Provide the (X, Y) coordinate of the cell's center where the given text is located.  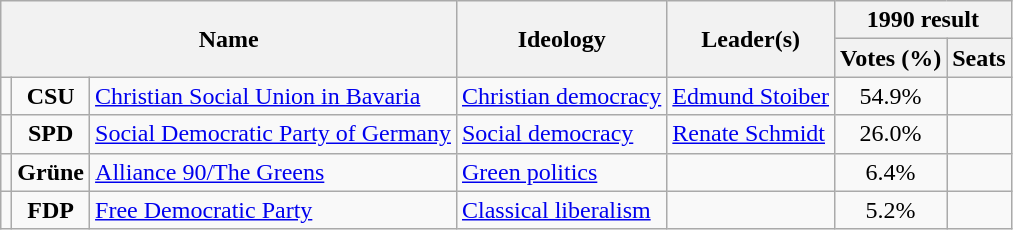
Edmund Stoiber (751, 96)
1990 result (924, 20)
CSU (51, 96)
6.4% (891, 172)
Ideology (561, 39)
Seats (979, 58)
Christian Social Union in Bavaria (274, 96)
Free Democratic Party (274, 210)
Leader(s) (751, 39)
Votes (%) (891, 58)
Alliance 90/The Greens (274, 172)
Social democracy (561, 134)
Name (229, 39)
54.9% (891, 96)
FDP (51, 210)
Classical liberalism (561, 210)
Green politics (561, 172)
26.0% (891, 134)
SPD (51, 134)
Renate Schmidt (751, 134)
Social Democratic Party of Germany (274, 134)
Grüne (51, 172)
Christian democracy (561, 96)
5.2% (891, 210)
